Return the (X, Y) coordinate for the center point of the cell that contains the specified text.  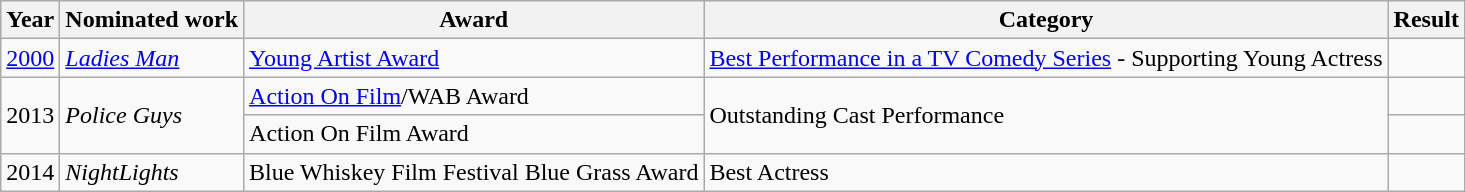
Ladies Man (152, 58)
Nominated work (152, 20)
2013 (30, 115)
2014 (30, 172)
Award (474, 20)
Action On Film Award (474, 134)
Best Performance in a TV Comedy Series - Supporting Young Actress (1046, 58)
Year (30, 20)
Result (1426, 20)
Category (1046, 20)
Outstanding Cast Performance (1046, 115)
Action On Film/WAB Award (474, 96)
NightLights (152, 172)
Young Artist Award (474, 58)
Best Actress (1046, 172)
Police Guys (152, 115)
2000 (30, 58)
Blue Whiskey Film Festival Blue Grass Award (474, 172)
